For the text-containing cell, return its midpoint in [X, Y] coordinate format. 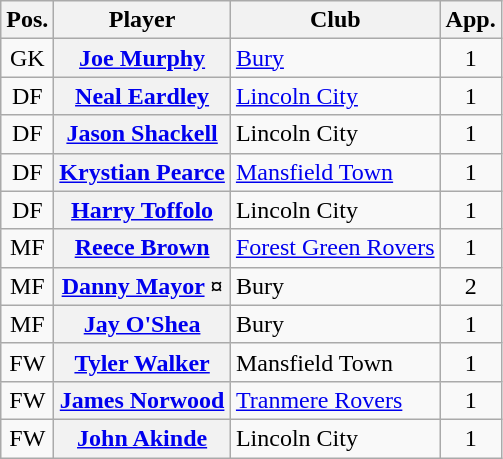
Jason Shackell [142, 134]
GK [28, 58]
2 [470, 286]
Tyler Walker [142, 362]
Jay O'Shea [142, 324]
Pos. [28, 20]
Reece Brown [142, 248]
Player [142, 20]
Forest Green Rovers [335, 248]
John Akinde [142, 438]
Harry Toffolo [142, 210]
Tranmere Rovers [335, 400]
James Norwood [142, 400]
Danny Mayor ¤ [142, 286]
App. [470, 20]
Club [335, 20]
Neal Eardley [142, 96]
Joe Murphy [142, 58]
Krystian Pearce [142, 172]
